Detect which cell encompasses the target text, then output its [X, Y] center coordinate. 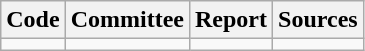
Report [230, 20]
Code [33, 20]
Sources [318, 20]
Committee [127, 20]
